Extract the [X, Y] coordinate from the center of the cell holding the provided text.  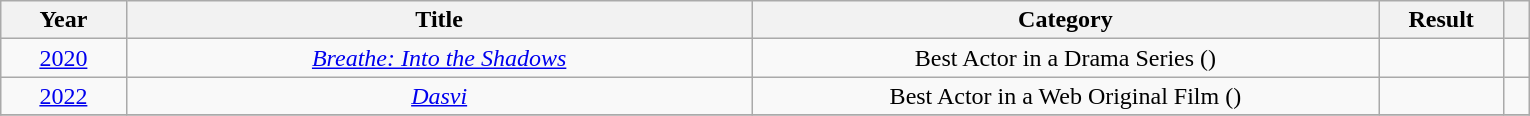
Year [64, 20]
Category [1065, 20]
Best Actor in a Web Original Film () [1065, 96]
Result [1442, 20]
2022 [64, 96]
Dasvi [439, 96]
Best Actor in a Drama Series () [1065, 58]
2020 [64, 58]
Breathe: Into the Shadows [439, 58]
Title [439, 20]
